Pinpoint the cell where the given text exists, returning its (x, y) midpoint coordinate. 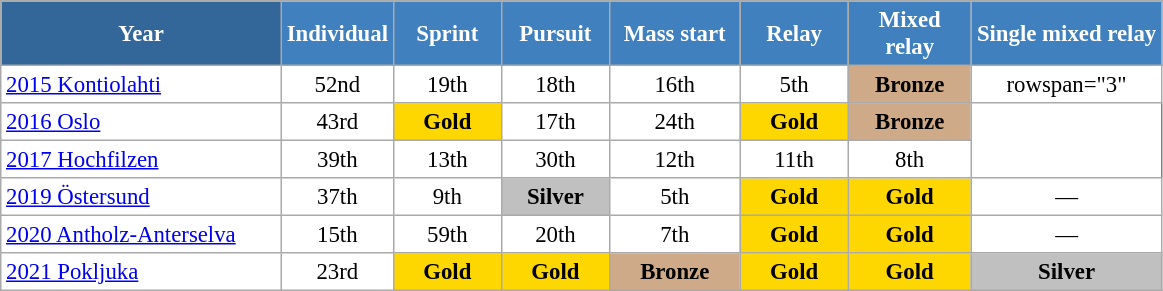
2017 Hochfilzen (142, 160)
2020 Antholz-Anterselva (142, 235)
13th (447, 160)
Pursuit (555, 34)
Silver (555, 197)
12th (674, 160)
15th (337, 235)
Mixed relay (910, 34)
43rd (337, 122)
19th (447, 85)
39th (337, 160)
30th (555, 160)
Individual (337, 34)
17th (555, 122)
18th (555, 85)
59th (447, 235)
9th (447, 197)
rowspan="3" (1066, 85)
Sprint (447, 34)
2015 Kontiolahti (142, 85)
52nd (337, 85)
8th (910, 160)
2019 Östersund (142, 197)
Year (142, 34)
2016 Oslo (142, 122)
16th (674, 85)
Relay (794, 34)
20th (555, 235)
24th (674, 122)
11th (794, 160)
7th (674, 235)
37th (337, 197)
Mass start (674, 34)
Single mixed relay (1066, 34)
